Search for the cell housing the specified text and yield its [X, Y] center coordinate. 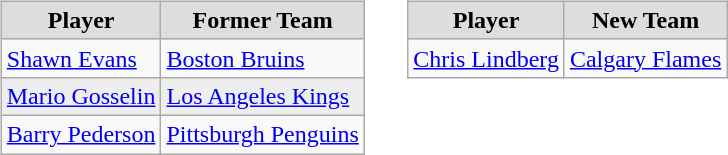
Shawn Evans [81, 58]
New Team [645, 20]
Chris Lindberg [486, 58]
Boston Bruins [262, 58]
Calgary Flames [645, 58]
Former Team [262, 20]
Mario Gosselin [81, 96]
Los Angeles Kings [262, 96]
Barry Pederson [81, 134]
Pittsburgh Penguins [262, 134]
